For the text-containing cell, return its midpoint in (x, y) coordinate format. 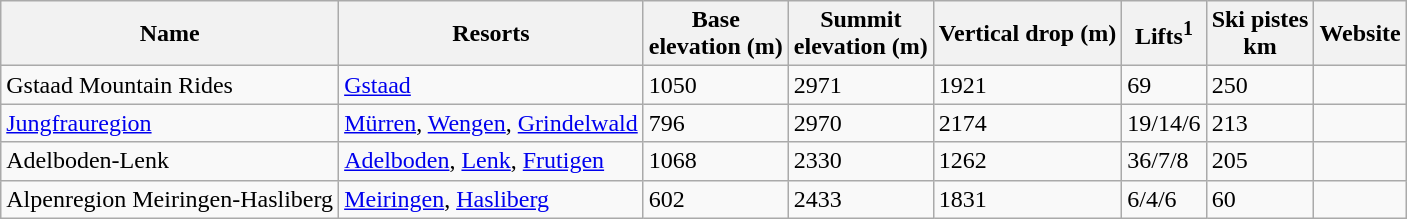
2433 (860, 199)
Resorts (492, 34)
Lifts1 (1164, 34)
2970 (860, 123)
213 (1260, 123)
1050 (716, 85)
796 (716, 123)
6/4/6 (1164, 199)
69 (1164, 85)
205 (1260, 161)
1831 (1027, 199)
Gstaad (492, 85)
36/7/8 (1164, 161)
Jungfrauregion (170, 123)
1262 (1027, 161)
Name (170, 34)
Website (1360, 34)
60 (1260, 199)
2174 (1027, 123)
19/14/6 (1164, 123)
Adelboden-Lenk (170, 161)
1921 (1027, 85)
Ski pistes km (1260, 34)
Alpenregion Meiringen-Hasliberg (170, 199)
Gstaad Mountain Rides (170, 85)
Summitelevation (m) (860, 34)
602 (716, 199)
Mürren, Wengen, Grindelwald (492, 123)
Adelboden, Lenk, Frutigen (492, 161)
1068 (716, 161)
2330 (860, 161)
Baseelevation (m) (716, 34)
Meiringen, Hasliberg (492, 199)
2971 (860, 85)
250 (1260, 85)
Vertical drop (m) (1027, 34)
